Provide the [X, Y] coordinate of the cell's center where the given text is located.  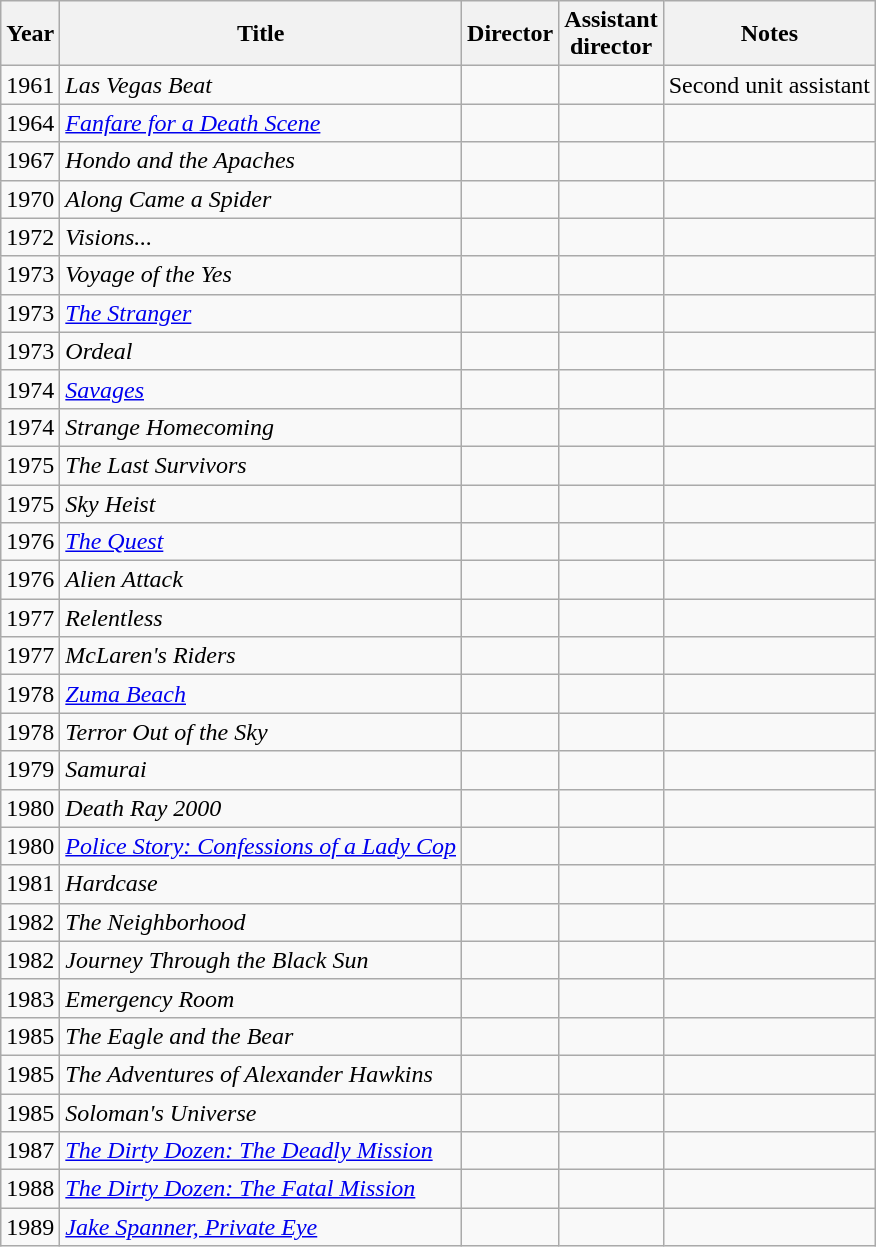
Visions... [261, 237]
Second unit assistant [769, 85]
1988 [30, 1189]
Emergency Room [261, 998]
Strange Homecoming [261, 427]
Hardcase [261, 884]
Zuma Beach [261, 694]
1967 [30, 161]
Death Ray 2000 [261, 808]
The Dirty Dozen: The Deadly Mission [261, 1151]
1979 [30, 770]
1972 [30, 237]
The Last Survivors [261, 465]
The Eagle and the Bear [261, 1036]
Jake Spanner, Private Eye [261, 1227]
Sky Heist [261, 503]
Terror Out of the Sky [261, 732]
Relentless [261, 618]
Hondo and the Apaches [261, 161]
Fanfare for a Death Scene [261, 123]
Year [30, 34]
Along Came a Spider [261, 199]
1970 [30, 199]
1983 [30, 998]
1987 [30, 1151]
Las Vegas Beat [261, 85]
The Quest [261, 542]
Alien Attack [261, 580]
Director [510, 34]
The Neighborhood [261, 922]
Soloman's Universe [261, 1113]
Samurai [261, 770]
The Dirty Dozen: The Fatal Mission [261, 1189]
Assistantdirector [611, 34]
Notes [769, 34]
McLaren's Riders [261, 656]
The Stranger [261, 313]
Savages [261, 389]
The Adventures of Alexander Hawkins [261, 1074]
1964 [30, 123]
1981 [30, 884]
1989 [30, 1227]
Journey Through the Black Sun [261, 960]
Voyage of the Yes [261, 275]
Police Story: Confessions of a Lady Cop [261, 846]
Ordeal [261, 351]
Title [261, 34]
1961 [30, 85]
